Pinpoint the cell where the given text exists, returning its [x, y] midpoint coordinate. 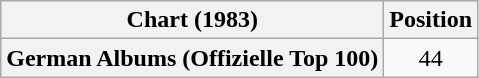
44 [431, 58]
Chart (1983) [192, 20]
German Albums (Offizielle Top 100) [192, 58]
Position [431, 20]
